Search for the cell housing the specified text and yield its [x, y] center coordinate. 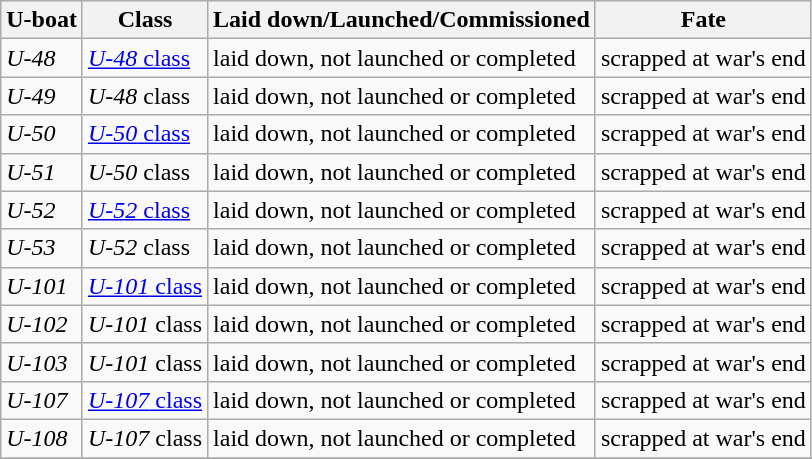
U-103 [42, 362]
U-52 [42, 210]
Fate [703, 20]
U-boat [42, 20]
U-51 [42, 172]
U-102 [42, 324]
Laid down/Launched/Commissioned [402, 20]
U-50 [42, 134]
U-101 [42, 286]
U-107 [42, 400]
Class [144, 20]
U-48 [42, 58]
U-108 [42, 438]
U-53 [42, 248]
U-49 [42, 96]
